Extract the [X, Y] coordinate from the center of the cell holding the provided text.  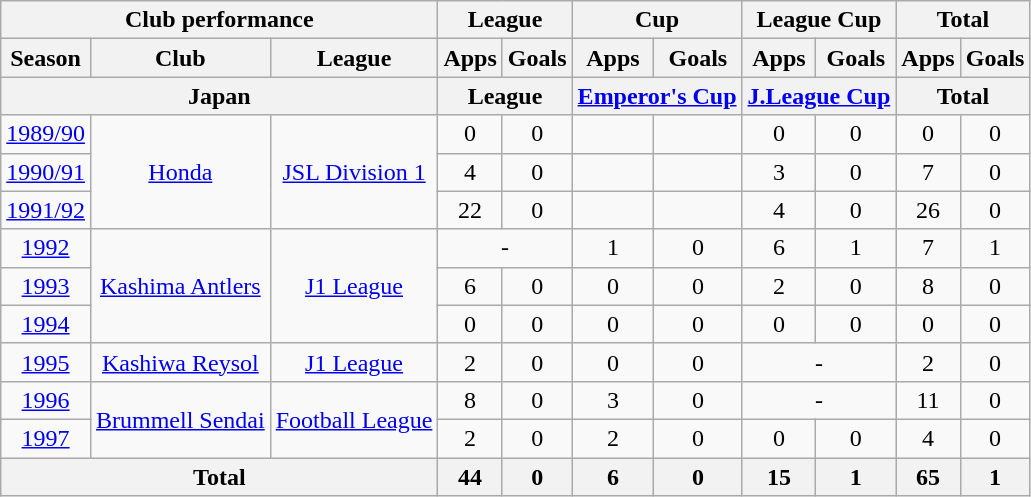
JSL Division 1 [354, 172]
1994 [46, 324]
Honda [180, 172]
44 [470, 477]
Season [46, 58]
Brummell Sendai [180, 419]
26 [928, 210]
Cup [657, 20]
1992 [46, 248]
22 [470, 210]
15 [779, 477]
1997 [46, 438]
11 [928, 400]
1996 [46, 400]
1989/90 [46, 134]
Japan [220, 96]
1993 [46, 286]
Club [180, 58]
Club performance [220, 20]
1990/91 [46, 172]
65 [928, 477]
Kashiwa Reysol [180, 362]
League Cup [819, 20]
J.League Cup [819, 96]
1995 [46, 362]
1991/92 [46, 210]
Kashima Antlers [180, 286]
Emperor's Cup [657, 96]
Football League [354, 419]
